Determine the [x, y] coordinate at the center of the cell enclosing the given text.  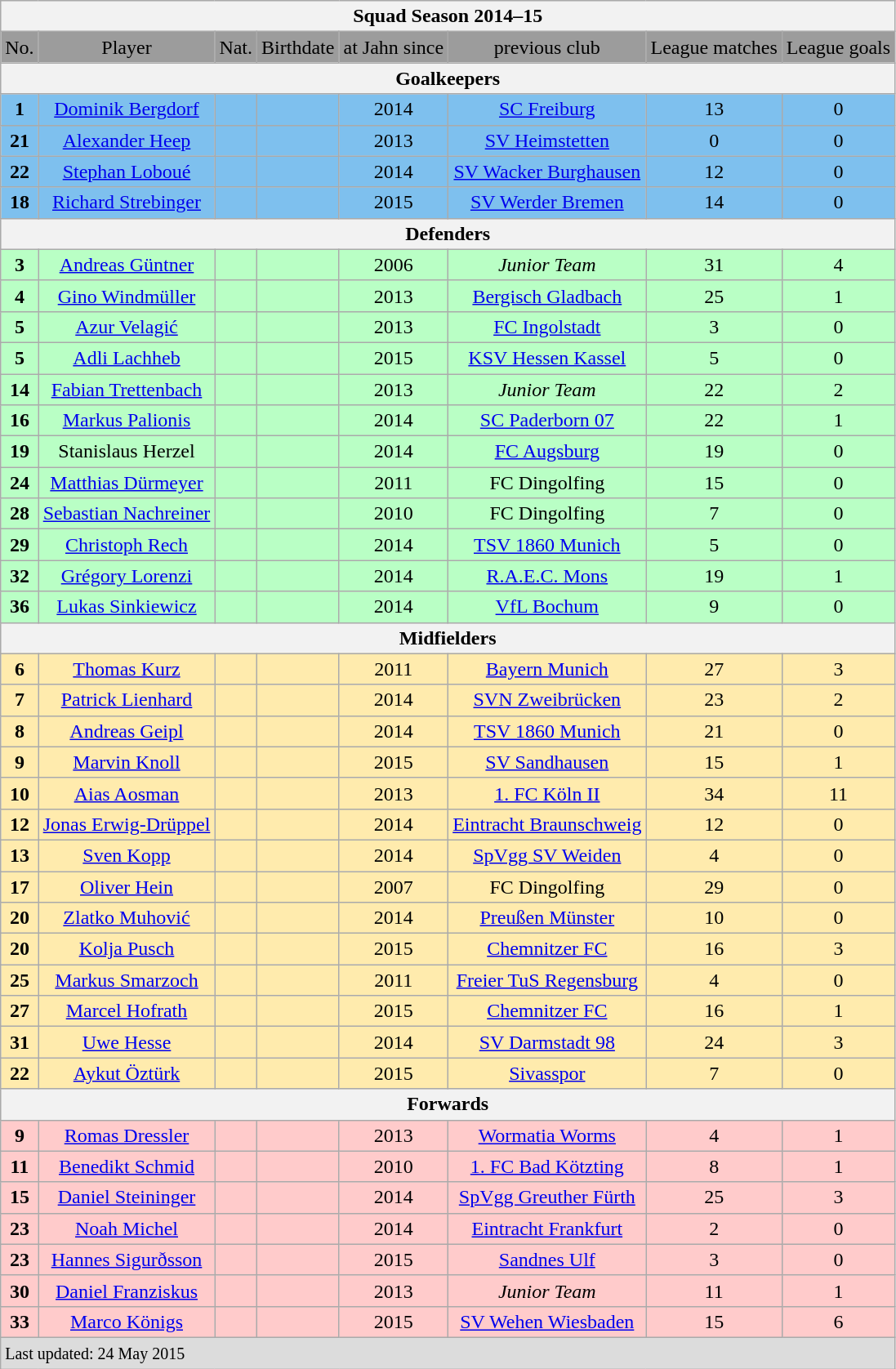
18 [20, 203]
Eintracht Frankfurt [547, 1229]
No. [20, 47]
Markus Palionis [127, 421]
Nat. [236, 47]
Thomas Kurz [127, 669]
Benedikt Schmid [127, 1166]
Andreas Güntner [127, 265]
1. FC Köln II [547, 793]
Grégory Lorenzi [127, 576]
Jonas Erwig-Drüppel [127, 824]
Christoph Rech [127, 545]
SV Wehen Wiesbaden [547, 1322]
SV Darmstadt 98 [547, 1042]
SV Werder Bremen [547, 203]
Forwards [448, 1104]
36 [20, 607]
SV Sandhausen [547, 762]
FC Augsburg [547, 452]
SpVgg SV Weiden [547, 855]
Patrick Lienhard [127, 700]
28 [20, 514]
Romas Dressler [127, 1135]
Bergisch Gladbach [547, 296]
SC Paderborn 07 [547, 421]
Alexander Heep [127, 140]
Freier TuS Regensburg [547, 980]
2007 [394, 886]
VfL Bochum [547, 607]
Hannes Sigurðsson [127, 1260]
Player [127, 47]
Wormatia Worms [547, 1135]
SV Heimstetten [547, 140]
Midfielders [448, 638]
Daniel Franziskus [127, 1291]
Daniel Steininger [127, 1197]
Azur Velagić [127, 327]
Sandnes Ulf [547, 1260]
2006 [394, 265]
KSV Hessen Kassel [547, 358]
Last updated: 24 May 2015 [448, 1353]
Stephan Loboué [127, 172]
Fabian Trettenbach [127, 390]
League matches [714, 47]
Bayern Munich [547, 669]
Kolja Pusch [127, 949]
Lukas Sinkiewicz [127, 607]
Marvin Knoll [127, 762]
17 [20, 886]
34 [714, 793]
Noah Michel [127, 1229]
Gino Windmüller [127, 296]
33 [20, 1322]
Eintracht Braunschweig [547, 824]
previous club [547, 47]
Sivasspor [547, 1073]
SVN Zweibrücken [547, 700]
32 [20, 576]
Oliver Hein [127, 886]
SC Freiburg [547, 109]
League goals [838, 47]
Andreas Geipl [127, 731]
Preußen Münster [547, 918]
Defenders [448, 234]
Uwe Hesse [127, 1042]
1. FC Bad Kötzting [547, 1166]
Sven Kopp [127, 855]
30 [20, 1291]
Zlatko Muhović [127, 918]
SV Wacker Burghausen [547, 172]
Marco Königs [127, 1322]
Dominik Bergdorf [127, 109]
Markus Smarzoch [127, 980]
Matthias Dürmeyer [127, 483]
Goalkeepers [448, 78]
Adli Lachheb [127, 358]
at Jahn since [394, 47]
Aykut Öztürk [127, 1073]
Richard Strebinger [127, 203]
FC Ingolstadt [547, 327]
Birthdate [298, 47]
Aias Aosman [127, 793]
Squad Season 2014–15 [448, 16]
Stanislaus Herzel [127, 452]
Marcel Hofrath [127, 1011]
Sebastian Nachreiner [127, 514]
SpVgg Greuther Fürth [547, 1197]
R.A.E.C. Mons [547, 576]
